Output the [x, y] coordinate of the center of the cell containing the given text.  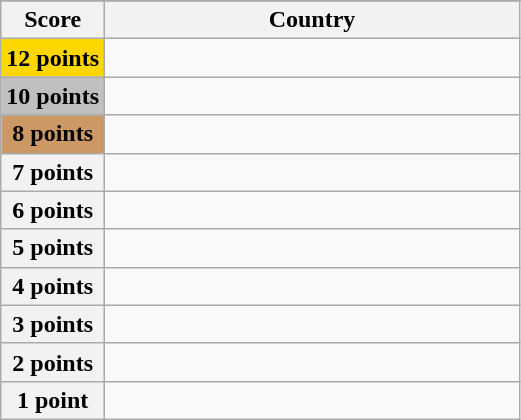
2 points [53, 362]
10 points [53, 96]
4 points [53, 286]
7 points [53, 172]
6 points [53, 210]
Country [312, 20]
1 point [53, 400]
3 points [53, 324]
12 points [53, 58]
5 points [53, 248]
8 points [53, 134]
Score [53, 20]
